Capture the cell that displays the provided text and extract its (X, Y) central coordinate. 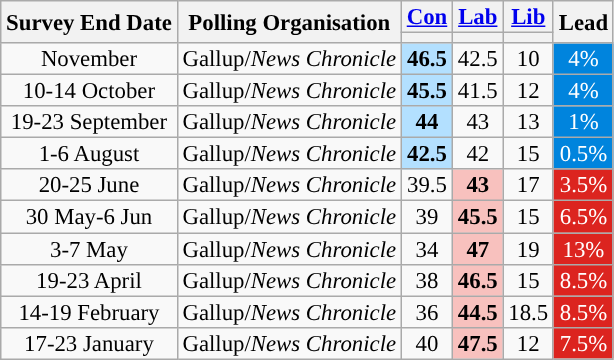
Lib (528, 17)
30 May-6 Jun (89, 217)
17-23 January (89, 343)
Survey End Date (89, 22)
3-7 May (89, 249)
7.5% (583, 343)
Con (426, 17)
13% (583, 249)
0.5% (583, 154)
10 (528, 59)
13 (528, 122)
6.5% (583, 217)
1% (583, 122)
41.5 (478, 91)
39.5 (426, 186)
19-23 April (89, 280)
19-23 September (89, 122)
18.5 (528, 312)
40 (426, 343)
Lab (478, 17)
38 (426, 280)
14-19 February (89, 312)
39 (426, 217)
10-14 October (89, 91)
47.5 (478, 343)
20-25 June (89, 186)
36 (426, 312)
1-6 August (89, 154)
19 (528, 249)
Polling Organisation (289, 22)
44.5 (478, 312)
November (89, 59)
Lead (583, 22)
3.5% (583, 186)
44 (426, 122)
42 (478, 154)
17 (528, 186)
34 (426, 249)
47 (478, 249)
